Find where the given text appears and provide that cell's center as (x, y) coordinate. 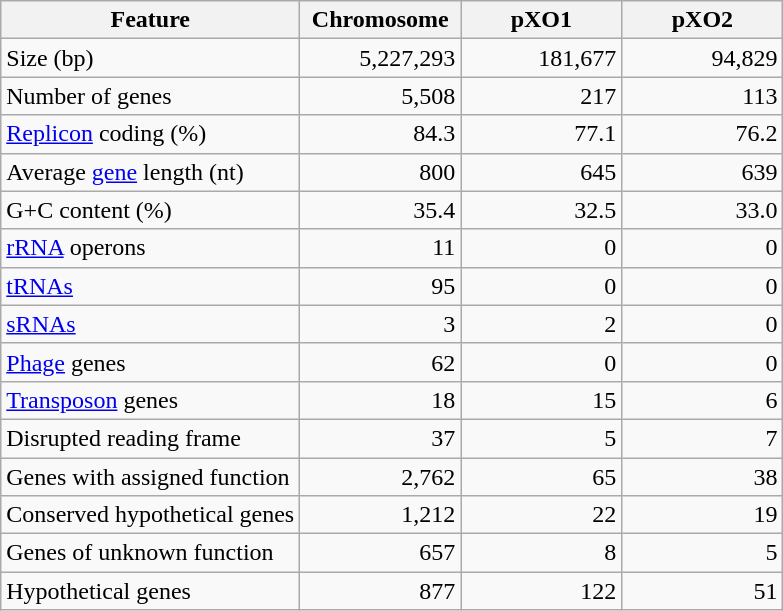
95 (380, 286)
76.2 (702, 134)
7 (702, 438)
pXO1 (542, 20)
15 (542, 400)
38 (702, 477)
33.0 (702, 210)
Hypothetical genes (150, 591)
Phage genes (150, 362)
8 (542, 553)
tRNAs (150, 286)
94,829 (702, 58)
639 (702, 172)
G+C content (%) (150, 210)
62 (380, 362)
Average gene length (nt) (150, 172)
217 (542, 96)
Size (bp) (150, 58)
51 (702, 591)
5,508 (380, 96)
32.5 (542, 210)
65 (542, 477)
122 (542, 591)
18 (380, 400)
Genes of unknown function (150, 553)
37 (380, 438)
1,212 (380, 515)
pXO2 (702, 20)
800 (380, 172)
2,762 (380, 477)
Chromosome (380, 20)
Number of genes (150, 96)
Disrupted reading frame (150, 438)
Feature (150, 20)
Genes with assigned function (150, 477)
11 (380, 248)
181,677 (542, 58)
877 (380, 591)
657 (380, 553)
5,227,293 (380, 58)
Replicon coding (%) (150, 134)
84.3 (380, 134)
Conserved hypothetical genes (150, 515)
19 (702, 515)
113 (702, 96)
2 (542, 324)
Transposon genes (150, 400)
sRNAs (150, 324)
6 (702, 400)
22 (542, 515)
rRNA operons (150, 248)
77.1 (542, 134)
35.4 (380, 210)
3 (380, 324)
645 (542, 172)
